Find where the given text appears and provide that cell's center as [x, y] coordinate. 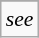
see [20, 19]
